Scan for the cell matching the given text and deliver its (X, Y) coordinate at center. 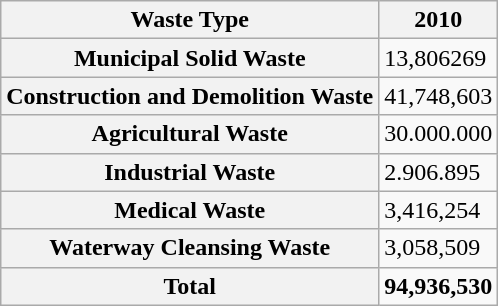
Medical Waste (190, 210)
Total (190, 286)
Waterway Cleansing Waste (190, 248)
Agricultural Waste (190, 134)
94,936,530 (438, 286)
3,416,254 (438, 210)
Waste Type (190, 20)
41,748,603 (438, 96)
2.906.895 (438, 172)
30.000.000 (438, 134)
Municipal Solid Waste (190, 58)
3,058,509 (438, 248)
Industrial Waste (190, 172)
2010 (438, 20)
13,806269 (438, 58)
Construction and Demolition Waste (190, 96)
